Search for the cell housing the specified text and yield its (x, y) center coordinate. 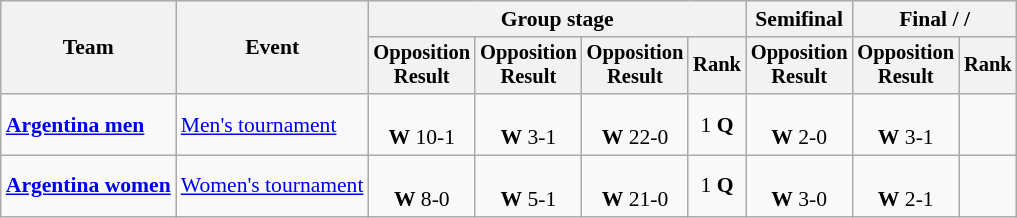
Team (88, 48)
Semifinal (800, 19)
W 2-1 (906, 186)
W 21-0 (636, 186)
W 10-1 (422, 124)
Men's tournament (272, 124)
Final / / (934, 19)
W 5-1 (528, 186)
W 22-0 (636, 124)
W 8-0 (422, 186)
Argentina women (88, 186)
W 2-0 (800, 124)
Event (272, 48)
Group stage (556, 19)
Women's tournament (272, 186)
Argentina men (88, 124)
W 3-0 (800, 186)
